Search for the cell housing the specified text and yield its (x, y) center coordinate. 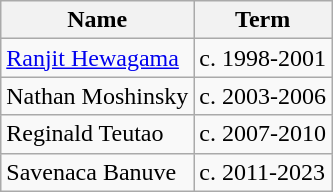
c. 2011-2023 (263, 172)
Savenaca Banuve (98, 172)
c. 2007-2010 (263, 134)
Name (98, 20)
Nathan Moshinsky (98, 96)
Term (263, 20)
Ranjit Hewagama (98, 58)
Reginald Teutao (98, 134)
c. 2003-2006 (263, 96)
c. 1998-2001 (263, 58)
